Determine the [X, Y] coordinate at the center of the cell enclosing the given text.  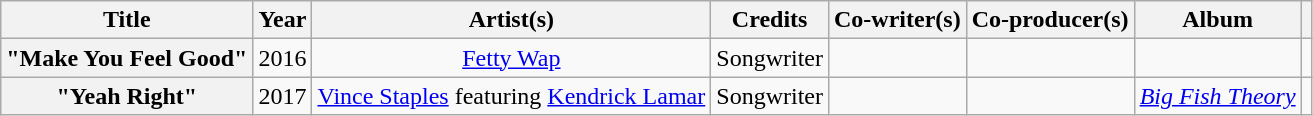
Year [282, 20]
Credits [770, 20]
Fetty Wap [512, 58]
2017 [282, 96]
Album [1218, 20]
2016 [282, 58]
"Make You Feel Good" [127, 58]
Co-writer(s) [897, 20]
Vince Staples featuring Kendrick Lamar [512, 96]
Co-producer(s) [1050, 20]
Title [127, 20]
Artist(s) [512, 20]
"Yeah Right" [127, 96]
Big Fish Theory [1218, 96]
